Identify which cell holds the provided text, then report its [x, y] central coordinate. 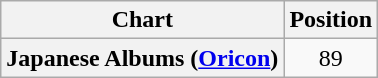
Position [331, 20]
Chart [142, 20]
89 [331, 58]
Japanese Albums (Oricon) [142, 58]
